Provide the (X, Y) coordinate of the cell's center where the given text is located.  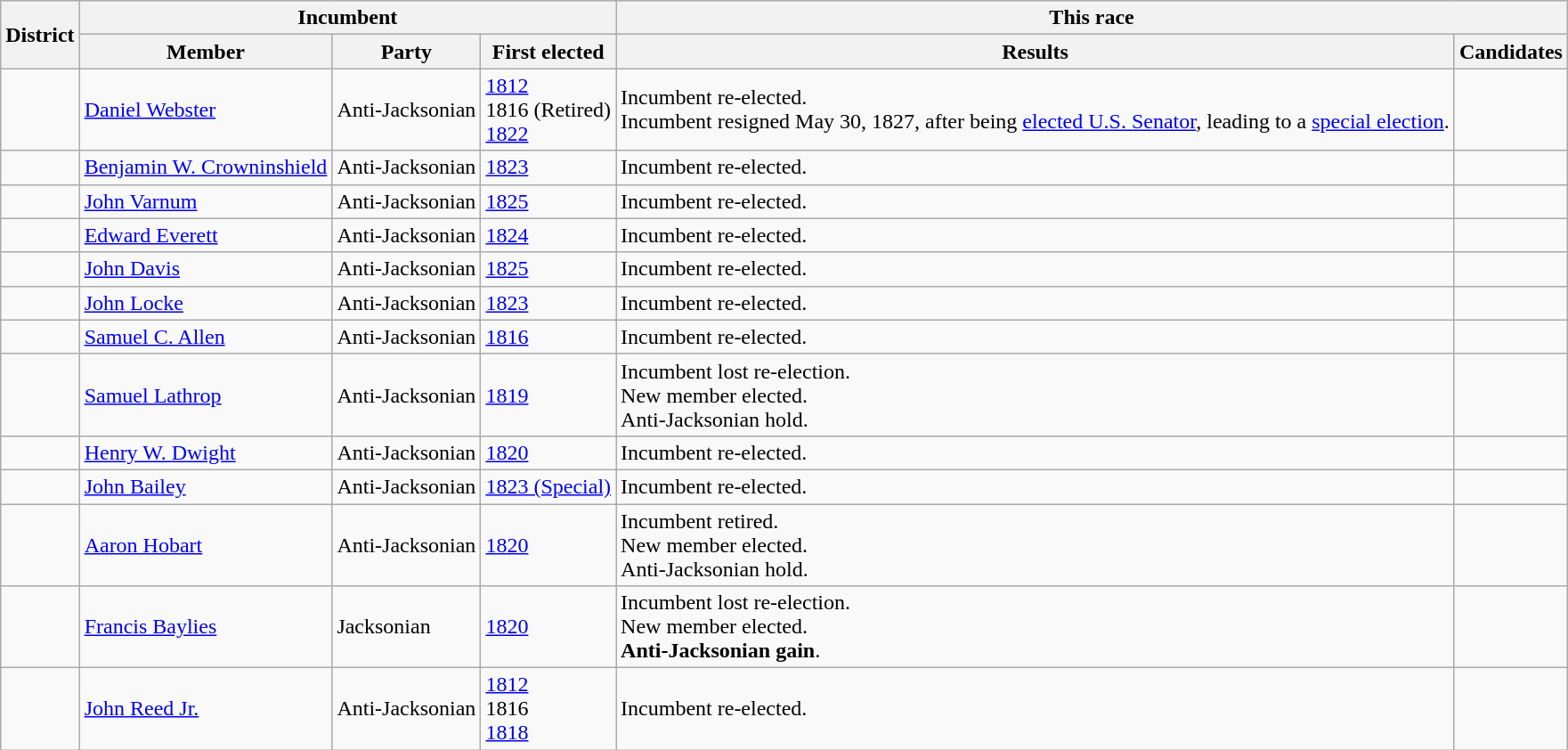
John Reed Jr. (206, 709)
Samuel Lathrop (206, 395)
Francis Baylies (206, 627)
Jacksonian (406, 627)
John Locke (206, 303)
1816 (548, 337)
John Davis (206, 269)
Party (406, 52)
Benjamin W. Crowninshield (206, 167)
John Varnum (206, 201)
Samuel C. Allen (206, 337)
Incumbent re-elected.Incumbent resigned May 30, 1827, after being elected U.S. Senator, leading to a special election. (1036, 110)
This race (1092, 18)
Incumbent retired.New member elected. Anti-Jacksonian hold. (1036, 545)
Member (206, 52)
Henry W. Dwight (206, 452)
1819 (548, 395)
District (40, 35)
Edward Everett (206, 235)
Incumbent lost re-election.New member elected. Anti-Jacksonian hold. (1036, 395)
Aaron Hobart (206, 545)
Incumbent lost re-election.New member elected.Anti-Jacksonian gain. (1036, 627)
Incumbent (347, 18)
John Bailey (206, 486)
1824 (548, 235)
Results (1036, 52)
18121816 (Retired)1822 (548, 110)
Daniel Webster (206, 110)
1823 (Special) (548, 486)
18121816 1818 (548, 709)
First elected (548, 52)
Candidates (1510, 52)
